Determine the (x, y) coordinate at the center of the cell enclosing the given text.  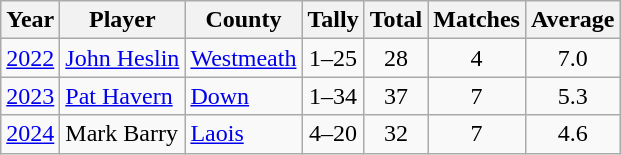
Average (572, 20)
4.6 (572, 134)
2024 (30, 134)
4–20 (333, 134)
1–25 (333, 58)
28 (396, 58)
John Heslin (122, 58)
Year (30, 20)
Mark Barry (122, 134)
2022 (30, 58)
Matches (477, 20)
Total (396, 20)
County (244, 20)
2023 (30, 96)
4 (477, 58)
Pat Havern (122, 96)
Tally (333, 20)
Westmeath (244, 58)
5.3 (572, 96)
Laois (244, 134)
Player (122, 20)
7.0 (572, 58)
32 (396, 134)
37 (396, 96)
1–34 (333, 96)
Down (244, 96)
